Find where the given text appears and provide that cell's center as (X, Y) coordinate. 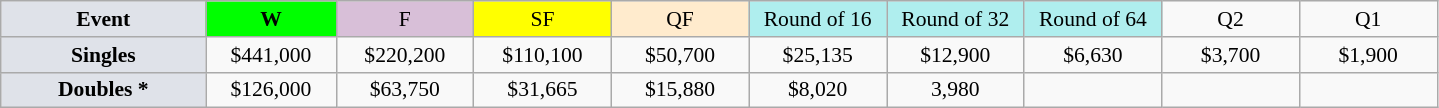
$441,000 (271, 55)
$25,135 (818, 55)
$31,665 (543, 90)
Q1 (1368, 19)
$126,000 (271, 90)
$3,700 (1231, 55)
Round of 16 (818, 19)
Doubles * (104, 90)
$63,750 (405, 90)
F (405, 19)
Singles (104, 55)
Event (104, 19)
SF (543, 19)
W (271, 19)
$1,900 (1368, 55)
3,980 (955, 90)
$8,020 (818, 90)
QF (680, 19)
$15,880 (680, 90)
Round of 64 (1093, 19)
Q2 (1231, 19)
$220,200 (405, 55)
$6,630 (1093, 55)
$50,700 (680, 55)
$110,100 (543, 55)
Round of 32 (955, 19)
$12,900 (955, 55)
